Pinpoint the cell where the given text exists, returning its [X, Y] midpoint coordinate. 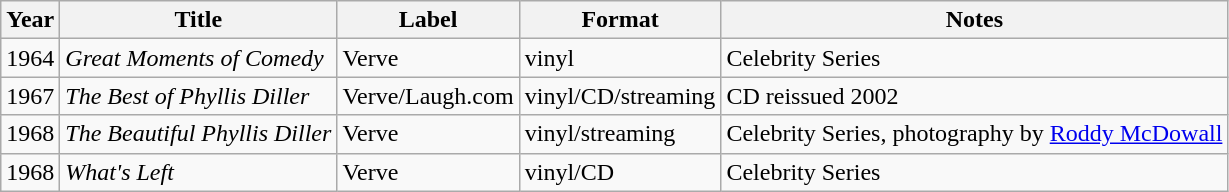
The Best of Phyllis Diller [198, 96]
1964 [30, 58]
CD reissued 2002 [974, 96]
vinyl/streaming [620, 134]
Verve/Laugh.com [428, 96]
Format [620, 20]
Notes [974, 20]
vinyl/CD [620, 172]
What's Left [198, 172]
vinyl/CD/streaming [620, 96]
Title [198, 20]
Year [30, 20]
Label [428, 20]
Great Moments of Comedy [198, 58]
1967 [30, 96]
vinyl [620, 58]
The Beautiful Phyllis Diller [198, 134]
Celebrity Series, photography by Roddy McDowall [974, 134]
